Output the [x, y] coordinate of the center of the cell containing the given text.  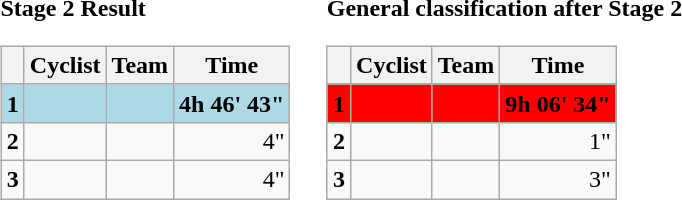
9h 06' 34" [558, 103]
4h 46' 43" [232, 103]
3" [558, 179]
1" [558, 141]
